For the text-containing cell, return its midpoint in [X, Y] coordinate format. 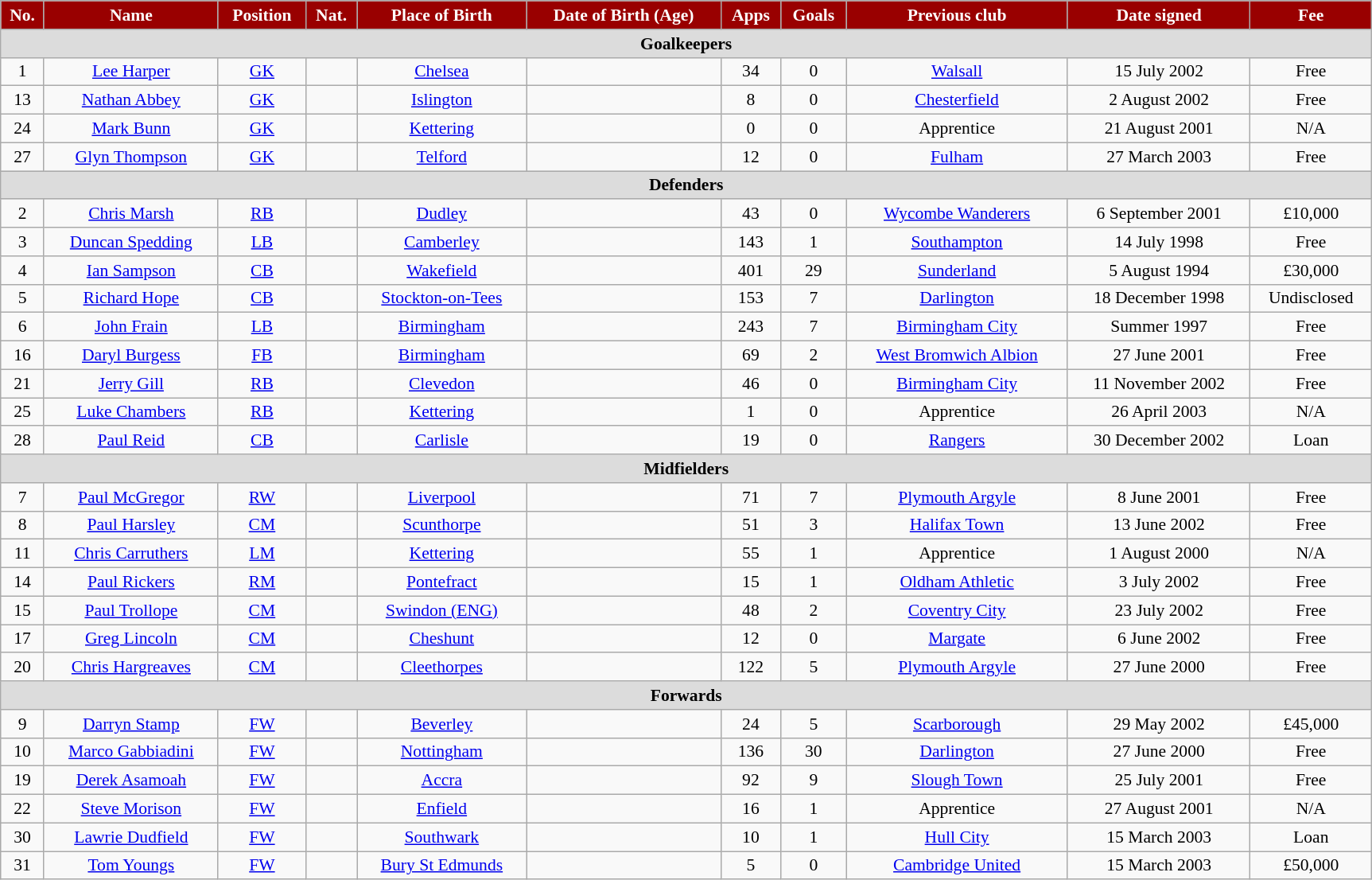
34 [751, 72]
Coventry City [957, 610]
Derek Asamoah [130, 781]
£10,000 [1311, 214]
£30,000 [1311, 271]
Islington [442, 100]
Southampton [957, 242]
Enfield [442, 809]
Chris Marsh [130, 214]
Wakefield [442, 271]
Rangers [957, 441]
29 May 2002 [1159, 724]
Lawrie Dudfield [130, 837]
Undisclosed [1311, 298]
27 August 2001 [1159, 809]
Paul Rickers [130, 582]
51 [751, 525]
RW [262, 497]
13 [22, 100]
Beverley [442, 724]
Chris Carruthers [130, 554]
Date of Birth (Age) [624, 15]
Oldham Athletic [957, 582]
Paul Reid [130, 441]
11 November 2002 [1159, 384]
Carlisle [442, 441]
243 [751, 327]
11 [22, 554]
122 [751, 668]
Lee Harper [130, 72]
71 [751, 497]
Duncan Spedding [130, 242]
Clevedon [442, 384]
Luke Chambers [130, 412]
Cheshunt [442, 639]
92 [751, 781]
Camberley [442, 242]
Tom Youngs [130, 866]
14 July 1998 [1159, 242]
25 [22, 412]
Darryn Stamp [130, 724]
27 [22, 157]
Paul McGregor [130, 497]
Halifax Town [957, 525]
Defenders [686, 185]
Pontefract [442, 582]
30 December 2002 [1159, 441]
£50,000 [1311, 866]
22 [22, 809]
Accra [442, 781]
Nathan Abbey [130, 100]
Hull City [957, 837]
Greg Lincoln [130, 639]
48 [751, 610]
21 [22, 384]
6 [22, 327]
6 June 2002 [1159, 639]
Cleethorpes [442, 668]
Goalkeepers [686, 44]
2 August 2002 [1159, 100]
Goals [814, 15]
14 [22, 582]
Ian Sampson [130, 271]
Swindon (ENG) [442, 610]
Mark Bunn [130, 129]
Dudley [442, 214]
Cambridge United [957, 866]
28 [22, 441]
West Bromwich Albion [957, 356]
Name [130, 15]
Sunderland [957, 271]
17 [22, 639]
46 [751, 384]
Steve Morison [130, 809]
25 July 2001 [1159, 781]
Scarborough [957, 724]
Nottingham [442, 752]
1 August 2000 [1159, 554]
5 August 1994 [1159, 271]
Southwark [442, 837]
Chesterfield [957, 100]
143 [751, 242]
Fulham [957, 157]
£45,000 [1311, 724]
153 [751, 298]
Chelsea [442, 72]
Position [262, 15]
Walsall [957, 72]
Place of Birth [442, 15]
Date signed [1159, 15]
Liverpool [442, 497]
3 July 2002 [1159, 582]
13 June 2002 [1159, 525]
23 July 2002 [1159, 610]
Glyn Thompson [130, 157]
Bury St Edmunds [442, 866]
LM [262, 554]
21 August 2001 [1159, 129]
69 [751, 356]
Paul Trollope [130, 610]
Scunthorpe [442, 525]
8 June 2001 [1159, 497]
FB [262, 356]
Forwards [686, 695]
29 [814, 271]
4 [22, 271]
26 April 2003 [1159, 412]
18 December 1998 [1159, 298]
20 [22, 668]
Paul Harsley [130, 525]
Midfielders [686, 469]
Richard Hope [130, 298]
31 [22, 866]
27 March 2003 [1159, 157]
Summer 1997 [1159, 327]
Margate [957, 639]
Chris Hargreaves [130, 668]
43 [751, 214]
Wycombe Wanderers [957, 214]
Telford [442, 157]
Nat. [332, 15]
John Frain [130, 327]
55 [751, 554]
Previous club [957, 15]
401 [751, 271]
Stockton-on-Tees [442, 298]
Daryl Burgess [130, 356]
No. [22, 15]
Slough Town [957, 781]
6 September 2001 [1159, 214]
Fee [1311, 15]
Marco Gabbiadini [130, 752]
Jerry Gill [130, 384]
136 [751, 752]
15 July 2002 [1159, 72]
Apps [751, 15]
RM [262, 582]
27 June 2001 [1159, 356]
